For the text-containing cell, return its midpoint in (X, Y) coordinate format. 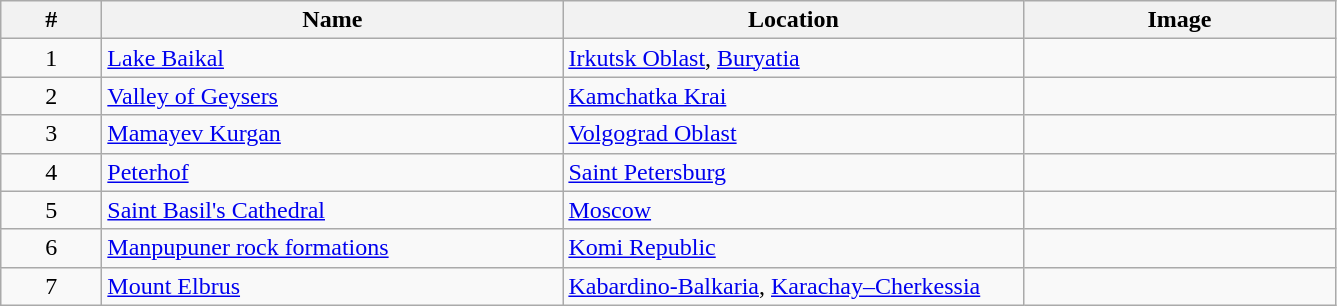
Manpupuner rock formations (332, 248)
1 (52, 58)
Location (794, 20)
5 (52, 210)
Mamayev Kurgan (332, 134)
Moscow (794, 210)
# (52, 20)
Saint Petersburg (794, 172)
Volgograd Oblast (794, 134)
Kabardino-Balkaria, Karachay–Cherkessia (794, 286)
Irkutsk Oblast, Buryatia (794, 58)
Kamchatka Krai (794, 96)
Name (332, 20)
Komi Republic (794, 248)
4 (52, 172)
2 (52, 96)
Lake Baikal (332, 58)
Saint Basil's Cathedral (332, 210)
6 (52, 248)
3 (52, 134)
Peterhof (332, 172)
Valley of Geysers (332, 96)
7 (52, 286)
Mount Elbrus (332, 286)
Image (1180, 20)
